Return the [X, Y] coordinate for the center point of the cell that contains the specified text.  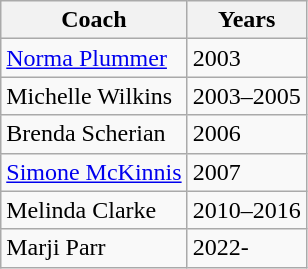
Coach [94, 20]
Michelle Wilkins [94, 96]
2003–2005 [246, 96]
2007 [246, 172]
Norma Plummer [94, 58]
2010–2016 [246, 210]
Melinda Clarke [94, 210]
Brenda Scherian [94, 134]
2022- [246, 248]
2006 [246, 134]
Simone McKinnis [94, 172]
2003 [246, 58]
Years [246, 20]
Marji Parr [94, 248]
